Pinpoint the cell where the given text exists, returning its [x, y] midpoint coordinate. 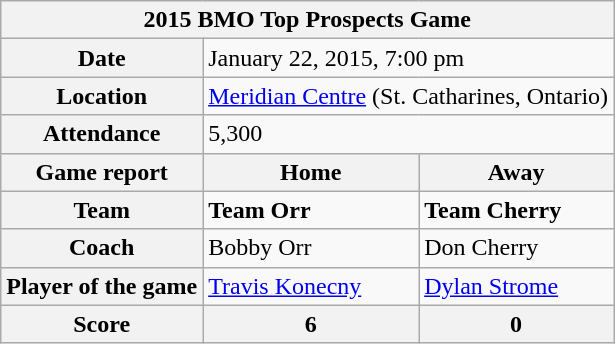
Team Orr [311, 210]
January 22, 2015, 7:00 pm [408, 58]
Home [311, 172]
Dylan Strome [516, 286]
2015 BMO Top Prospects Game [308, 20]
Don Cherry [516, 248]
Bobby Orr [311, 248]
Team [102, 210]
Travis Konecny [311, 286]
Meridian Centre (St. Catharines, Ontario) [408, 96]
Score [102, 324]
Coach [102, 248]
Away [516, 172]
Player of the game [102, 286]
5,300 [408, 134]
6 [311, 324]
Attendance [102, 134]
Location [102, 96]
0 [516, 324]
Team Cherry [516, 210]
Game report [102, 172]
Date [102, 58]
